Determine the (x, y) coordinate at the center of the cell enclosing the given text.  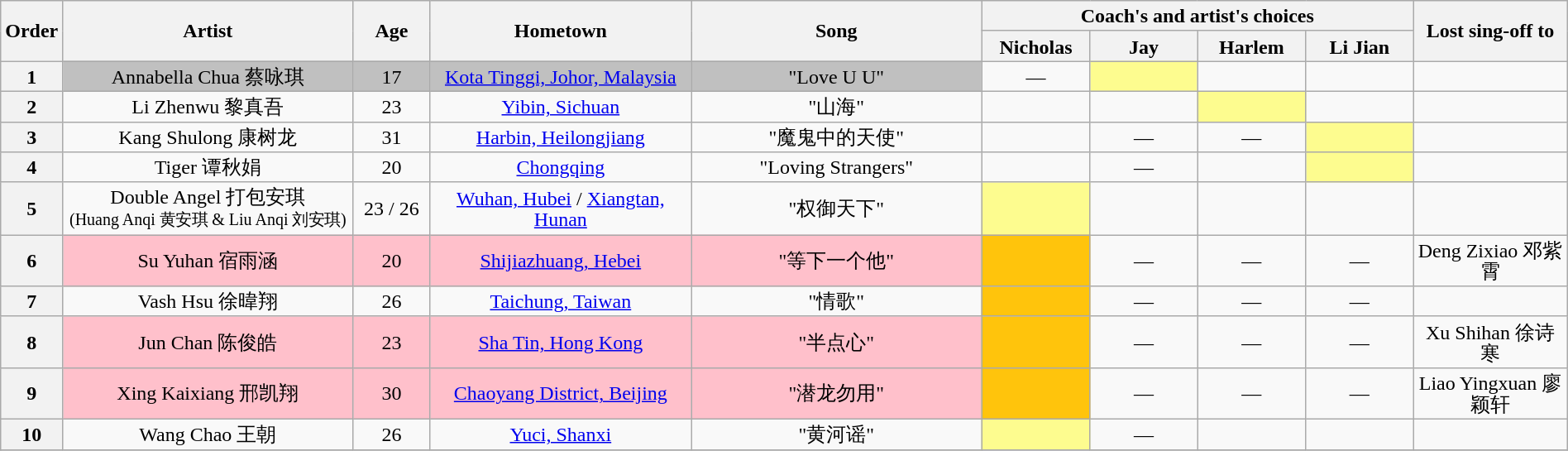
Vash Hsu 徐暐翔 (208, 301)
Xing Kaixiang 邢凯翔 (208, 393)
3 (31, 137)
Song (837, 31)
Coach's and artist's choices (1198, 17)
Order (31, 31)
17 (392, 76)
"黄河谣" (837, 434)
Lost sing-off to (1490, 31)
"情歌" (837, 301)
Li Jian (1360, 46)
Wuhan, Hubei / Xiangtan, Hunan (561, 209)
Chaoyang District, Beijing (561, 393)
5 (31, 209)
4 (31, 167)
Yibin, Sichuan (561, 106)
"等下一个他" (837, 261)
"魔鬼中的天使" (837, 137)
Kota Tinggi, Johor, Malaysia (561, 76)
31 (392, 137)
Deng Zixiao 邓紫霄 (1490, 261)
Annabella Chua 蔡咏琪 (208, 76)
"权御天下" (837, 209)
2 (31, 106)
"半点心" (837, 342)
Wang Chao 王朝 (208, 434)
10 (31, 434)
7 (31, 301)
Li Zhenwu 黎真吾 (208, 106)
Chongqing (561, 167)
"潜龙勿用" (837, 393)
Jay (1144, 46)
Hometown (561, 31)
"Loving Strangers" (837, 167)
Harlem (1252, 46)
1 (31, 76)
Harbin, Heilongjiang (561, 137)
Double Angel 打包安琪(Huang Anqi 黄安琪 & Liu Anqi 刘安琪) (208, 209)
Jun Chan 陈俊皓 (208, 342)
Liao Yingxuan 廖颖轩 (1490, 393)
"山海" (837, 106)
23 / 26 (392, 209)
Sha Tin, Hong Kong (561, 342)
Yuci, Shanxi (561, 434)
Xu Shihan 徐诗寒 (1490, 342)
6 (31, 261)
Shijiazhuang, Hebei (561, 261)
Taichung, Taiwan (561, 301)
Nicholas (1035, 46)
Su Yuhan 宿雨涵 (208, 261)
Age (392, 31)
9 (31, 393)
Artist (208, 31)
30 (392, 393)
8 (31, 342)
Kang Shulong 康树龙 (208, 137)
"Love U U" (837, 76)
Tiger 谭秋娟 (208, 167)
